Find where the given text appears and provide that cell's center as [X, Y] coordinate. 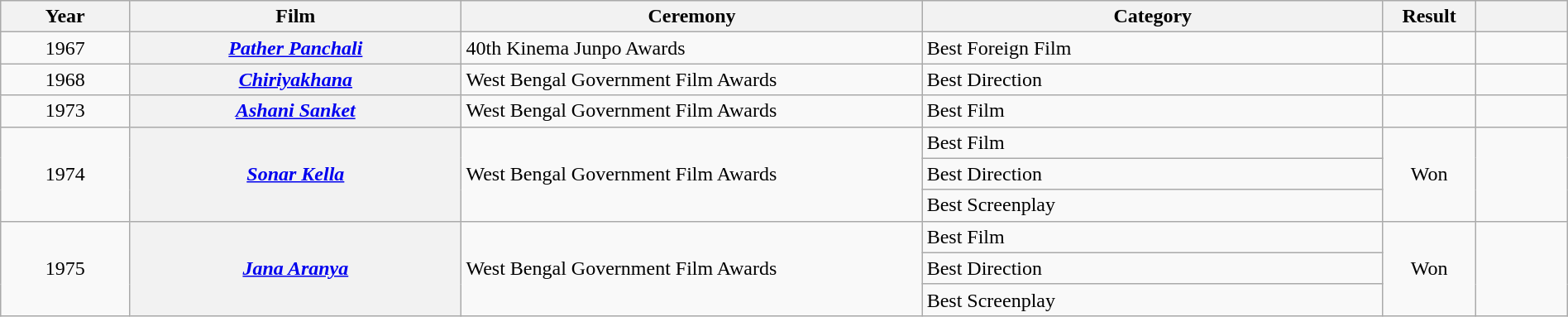
1968 [65, 79]
Film [296, 17]
1967 [65, 48]
1974 [65, 174]
1973 [65, 111]
Sonar Kella [296, 174]
Ashani Sanket [296, 111]
Category [1153, 17]
Year [65, 17]
Chiriyakhana [296, 79]
Best Foreign Film [1153, 48]
1975 [65, 268]
Result [1429, 17]
Jana Aranya [296, 268]
Ceremony [691, 17]
40th Kinema Junpo Awards [691, 48]
Pather Panchali [296, 48]
